Return the [x, y] coordinate for the center point of the cell that contains the specified text.  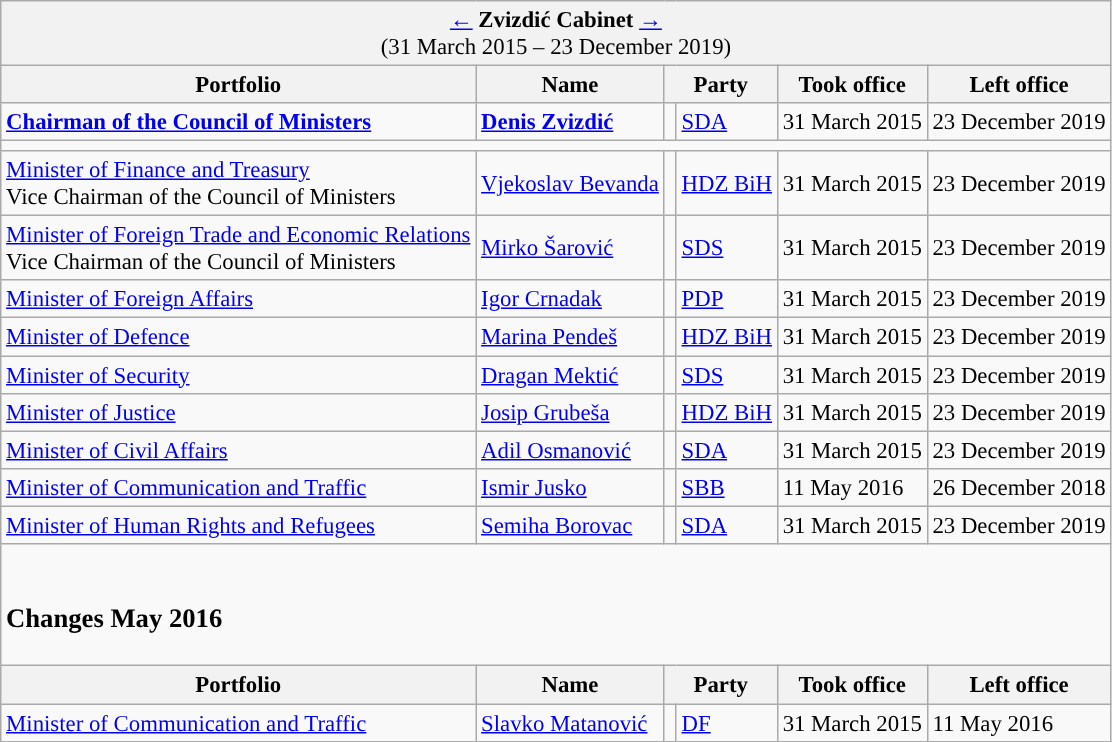
Slavko Matanović [570, 723]
Minister of Foreign Trade and Economic Relations Vice Chairman of the Council of Ministers [238, 248]
Semiha Borovac [570, 525]
26 December 2018 [1019, 487]
Ismir Jusko [570, 487]
Dragan Mektić [570, 375]
Minister of Foreign Affairs [238, 299]
Minister of Civil Affairs [238, 450]
Adil Osmanović [570, 450]
Minister of Security [238, 375]
← Zvizdić Cabinet → (31 March 2015 – 23 December 2019) [556, 34]
Minister of Defence [238, 337]
Minister of Human Rights and Refugees [238, 525]
Marina Pendeš [570, 337]
Josip Grubeša [570, 412]
Igor Crnadak [570, 299]
Minister of Finance and Treasury Vice Chairman of the Council of Ministers [238, 184]
Minister of Justice [238, 412]
SBB [726, 487]
Vjekoslav Bevanda [570, 184]
Mirko Šarović [570, 248]
PDP [726, 299]
DF [726, 723]
Chairman of the Council of Ministers [238, 122]
Denis Zvizdić [570, 122]
Changes May 2016 [556, 605]
